Pinpoint the cell where the given text exists, returning its (X, Y) midpoint coordinate. 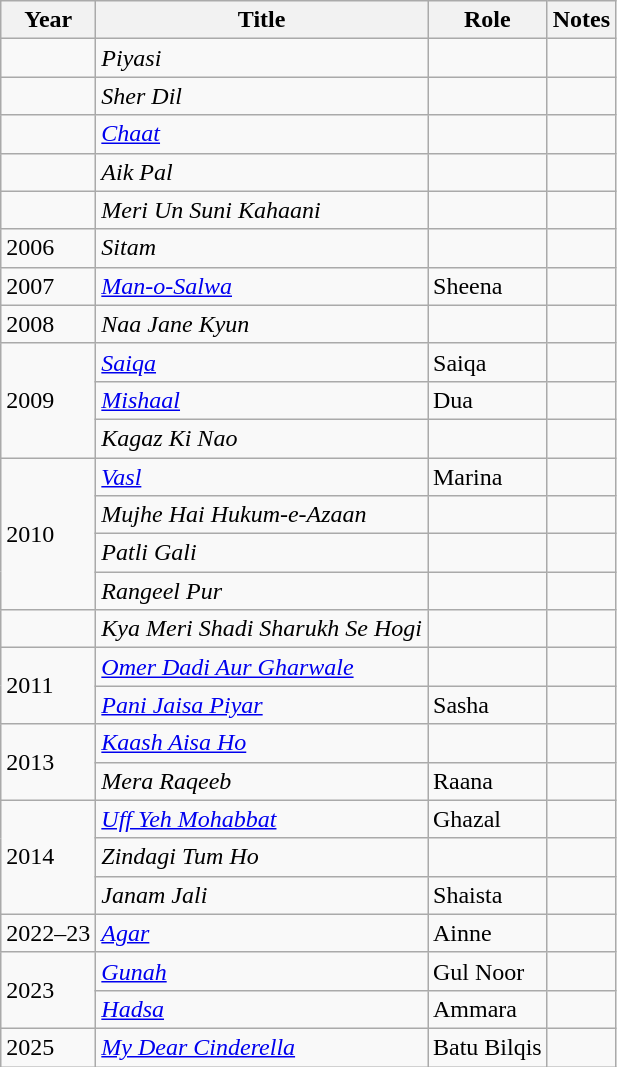
Sheena (488, 286)
Sasha (488, 705)
2025 (48, 1047)
2011 (48, 686)
Patli Gali (262, 553)
Ghazal (488, 819)
Uff Yeh Mohabbat (262, 819)
Chaat (262, 134)
Agar (262, 933)
Man-o-Salwa (262, 286)
Gunah (262, 971)
2008 (48, 324)
2014 (48, 857)
Hadsa (262, 1009)
Zindagi Tum Ho (262, 857)
Naa Jane Kyun (262, 324)
Mujhe Hai Hukum-e-Azaan (262, 515)
Sitam (262, 248)
Mera Raqeeb (262, 781)
Batu Bilqis (488, 1047)
Pani Jaisa Piyar (262, 705)
Aik Pal (262, 172)
Meri Un Suni Kahaani (262, 210)
Gul Noor (488, 971)
Sher Dil (262, 96)
Piyasi (262, 58)
Kya Meri Shadi Sharukh Se Hogi (262, 629)
Omer Dadi Aur Gharwale (262, 667)
Role (488, 20)
Notes (581, 20)
Raana (488, 781)
Shaista (488, 895)
Rangeel Pur (262, 591)
2023 (48, 990)
2006 (48, 248)
2007 (48, 286)
Mishaal (262, 400)
Kaash Aisa Ho (262, 743)
2010 (48, 534)
Year (48, 20)
2022–23 (48, 933)
Kagaz Ki Nao (262, 438)
Vasl (262, 477)
2013 (48, 762)
My Dear Cinderella (262, 1047)
Title (262, 20)
Dua (488, 400)
Ainne (488, 933)
2009 (48, 400)
Ammara (488, 1009)
Janam Jali (262, 895)
Marina (488, 477)
